Scan for the cell matching the given text and deliver its [X, Y] coordinate at center. 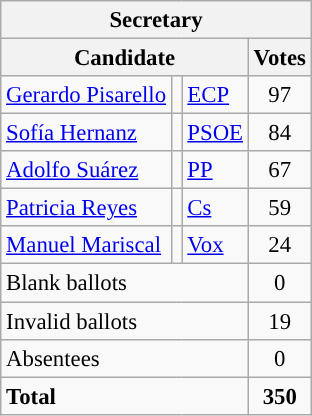
Sofía Hernanz [86, 133]
PSOE [215, 133]
Patricia Reyes [86, 208]
ECP [215, 95]
24 [280, 245]
97 [280, 95]
Blank ballots [125, 283]
PP [215, 170]
Absentees [125, 358]
84 [280, 133]
67 [280, 170]
Total [125, 396]
Gerardo Pisarello [86, 95]
Manuel Mariscal [86, 245]
Invalid ballots [125, 321]
Vox [215, 245]
59 [280, 208]
Cs [215, 208]
Votes [280, 58]
Adolfo Suárez [86, 170]
350 [280, 396]
19 [280, 321]
Candidate [125, 58]
Secretary [156, 20]
